Find where the given text appears and provide that cell's center as [X, Y] coordinate. 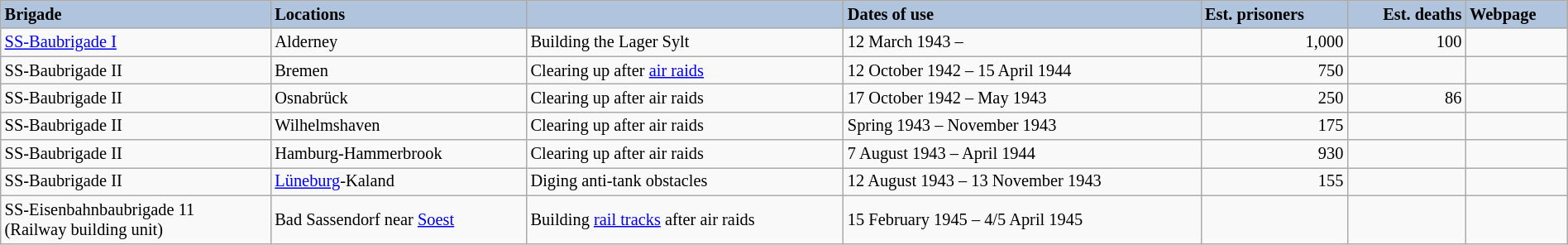
Hamburg-Hammerbrook [399, 154]
Est. prisoners [1274, 14]
930 [1274, 154]
100 [1406, 42]
Building the Lager Sylt [685, 42]
155 [1274, 181]
250 [1274, 98]
Dates of use [1022, 14]
12 October 1942 – 15 April 1944 [1022, 70]
Building rail tracks after air raids [685, 219]
86 [1406, 98]
Diging anti-tank obstacles [685, 181]
15 February 1945 – 4/5 April 1945 [1022, 219]
1,000 [1274, 42]
Locations [399, 14]
Brigade [136, 14]
Bremen [399, 70]
175 [1274, 126]
12 March 1943 – [1022, 42]
12 August 1943 – 13 November 1943 [1022, 181]
Wilhelmshaven [399, 126]
SS-Baubrigade I [136, 42]
Bad Sassendorf near Soest [399, 219]
Alderney [399, 42]
7 August 1943 – April 1944 [1022, 154]
Est. deaths [1406, 14]
750 [1274, 70]
Webpage [1517, 14]
Osnabrück [399, 98]
17 October 1942 – May 1943 [1022, 98]
SS-Eisenbahnbaubrigade 11(Railway building unit) [136, 219]
Lüneburg-Kaland [399, 181]
Spring 1943 – November 1943 [1022, 126]
